Return the (x, y) coordinate for the center point of the cell that contains the specified text.  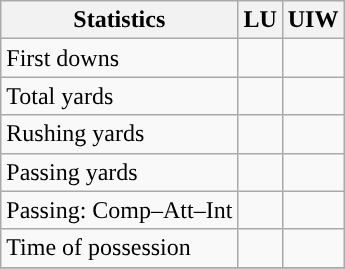
Rushing yards (120, 134)
UIW (313, 20)
Time of possession (120, 248)
Total yards (120, 96)
First downs (120, 58)
Statistics (120, 20)
Passing: Comp–Att–Int (120, 210)
Passing yards (120, 172)
LU (260, 20)
